Extract the (X, Y) coordinate from the center of the cell holding the provided text.  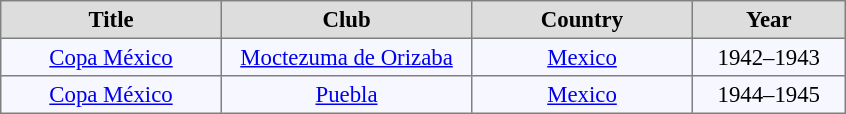
Title (111, 20)
Year (768, 20)
Club (346, 20)
Country (582, 20)
1944–1945 (768, 95)
1942–1943 (768, 57)
Moctezuma de Orizaba (346, 57)
Puebla (346, 95)
